Search for the cell housing the specified text and yield its (X, Y) center coordinate. 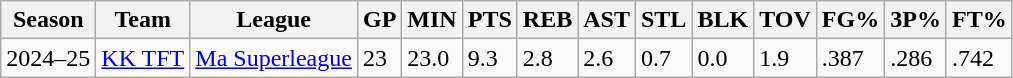
23 (379, 58)
9.3 (490, 58)
MIN (432, 20)
PTS (490, 20)
.387 (850, 58)
2.8 (547, 58)
0.7 (663, 58)
GP (379, 20)
FG% (850, 20)
KK TFT (143, 58)
TOV (786, 20)
2024–25 (48, 58)
1.9 (786, 58)
.286 (916, 58)
STL (663, 20)
Ma Superleague (274, 58)
BLK (723, 20)
AST (607, 20)
0.0 (723, 58)
3P% (916, 20)
Team (143, 20)
.742 (979, 58)
Season (48, 20)
2.6 (607, 58)
REB (547, 20)
League (274, 20)
FT% (979, 20)
23.0 (432, 58)
